Locate the cell with the specified text and output its (X, Y) center coordinate. 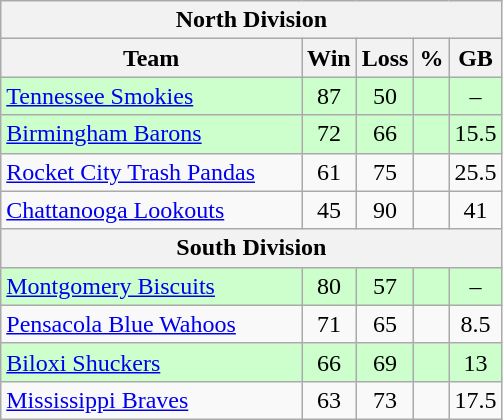
69 (385, 362)
Tennessee Smokies (152, 96)
61 (330, 172)
8.5 (476, 324)
% (432, 58)
Team (152, 58)
25.5 (476, 172)
Pensacola Blue Wahoos (152, 324)
57 (385, 286)
65 (385, 324)
15.5 (476, 134)
45 (330, 210)
80 (330, 286)
72 (330, 134)
90 (385, 210)
North Division (252, 20)
South Division (252, 248)
71 (330, 324)
63 (330, 400)
Chattanooga Lookouts (152, 210)
75 (385, 172)
Montgomery Biscuits (152, 286)
GB (476, 58)
Win (330, 58)
17.5 (476, 400)
Birmingham Barons (152, 134)
73 (385, 400)
50 (385, 96)
41 (476, 210)
Mississippi Braves (152, 400)
87 (330, 96)
Rocket City Trash Pandas (152, 172)
Loss (385, 58)
Biloxi Shuckers (152, 362)
13 (476, 362)
